Detect which cell encompasses the target text, then output its (x, y) center coordinate. 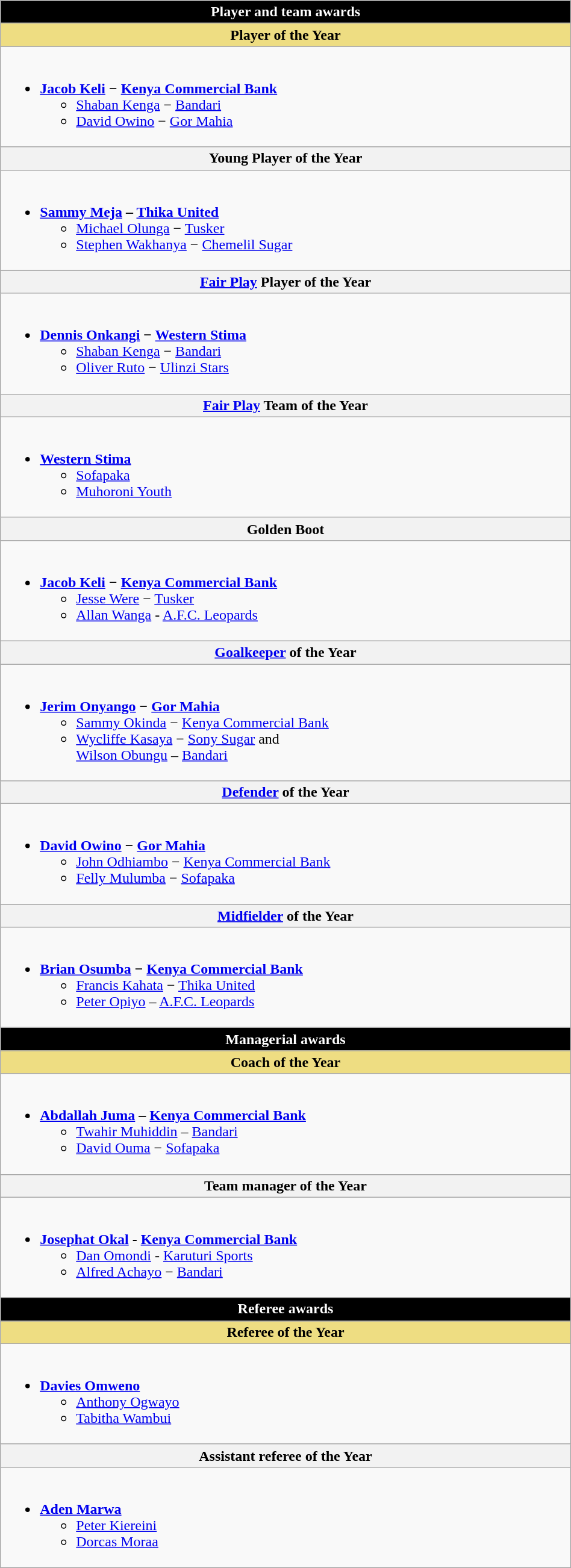
David Owino − Gor Mahia John Odhiambo − Kenya Commercial Bank Felly Mulumba − Sofapaka (285, 854)
Brian Osumba − Kenya Commercial Bank Francis Kahata − Thika United Peter Opiyo – A.F.C. Leopards (285, 978)
Team manager of the Year (285, 1186)
Referee awards (285, 1309)
Abdallah Juma – Kenya Commercial Bank Twahir Muhiddin – Bandari David Ouma − Sofapaka (285, 1124)
Defender of the Year (285, 792)
Midfielder of the Year (285, 916)
Jerim Onyango − Gor Mahia Sammy Okinda − Kenya Commercial Bank Wycliffe Kasaya − Sony Sugar and Wilson Obungu – Bandari (285, 722)
Fair Play Player of the Year (285, 282)
Davies OmwenoAnthony OgwayoTabitha Wambui (285, 1393)
Jacob Keli − Kenya Commercial Bank Shaban Kenga − Bandari David Owino − Gor Mahia (285, 96)
Sammy Meja – Thika United Michael Olunga − Tusker Stephen Wakhanya − Chemelil Sugar (285, 220)
Goalkeeper of the Year (285, 652)
Western StimaSofapakaMuhoroni Youth (285, 467)
Young Player of the Year (285, 158)
Golden Boot (285, 529)
Player of the Year (285, 35)
Josephat Okal - Kenya Commercial Bank Dan Omondi - Karuturi Sports Alfred Achayo − Bandari (285, 1248)
Coach of the Year (285, 1062)
Dennis Onkangi − Western Stima Shaban Kenga − Bandari Oliver Ruto − Ulinzi Stars (285, 343)
Fair Play Team of the Year (285, 405)
Aden MarwaPeter KiereiniDorcas Moraa (285, 1517)
Jacob Keli − Kenya Commercial Bank Jesse Were − Tusker Allan Wanga - A.F.C. Leopards (285, 590)
Managerial awards (285, 1039)
Player and team awards (285, 12)
Assistant referee of the Year (285, 1455)
Referee of the Year (285, 1332)
